From the cell containing the given text, extract its center point as (x, y) coordinate. 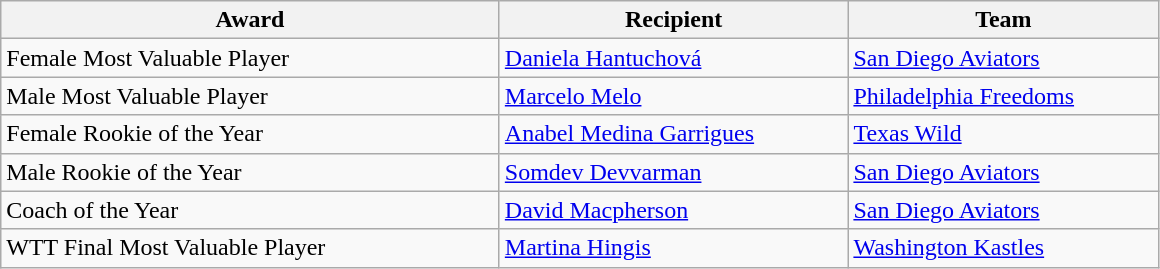
Team (1004, 20)
Washington Kastles (1004, 248)
Female Most Valuable Player (250, 58)
Daniela Hantuchová (674, 58)
Recipient (674, 20)
Male Rookie of the Year (250, 172)
Award (250, 20)
Female Rookie of the Year (250, 134)
Somdev Devvarman (674, 172)
Male Most Valuable Player (250, 96)
Philadelphia Freedoms (1004, 96)
Marcelo Melo (674, 96)
WTT Final Most Valuable Player (250, 248)
Anabel Medina Garrigues (674, 134)
Coach of the Year (250, 210)
Martina Hingis (674, 248)
Texas Wild (1004, 134)
David Macpherson (674, 210)
